Search for the cell housing the specified text and yield its (X, Y) center coordinate. 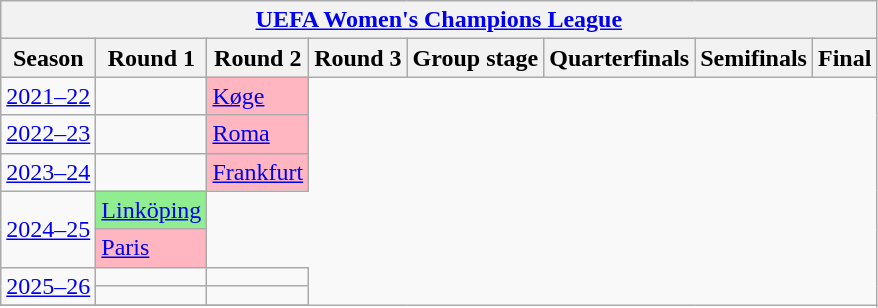
2024–25 (48, 229)
Round 3 (358, 58)
Frankfurt (258, 172)
Round 1 (152, 58)
Linköping (152, 210)
Semifinals (754, 58)
Roma (258, 134)
UEFA Women's Champions League (439, 20)
2023–24 (48, 172)
Group stage (476, 58)
2021–22 (48, 96)
2022–23 (48, 134)
Paris (152, 248)
Quarterfinals (620, 58)
Season (48, 58)
Final (844, 58)
Køge (258, 96)
Round 2 (258, 58)
2025–26 (48, 286)
